From the cell containing the given text, extract its center point as [X, Y] coordinate. 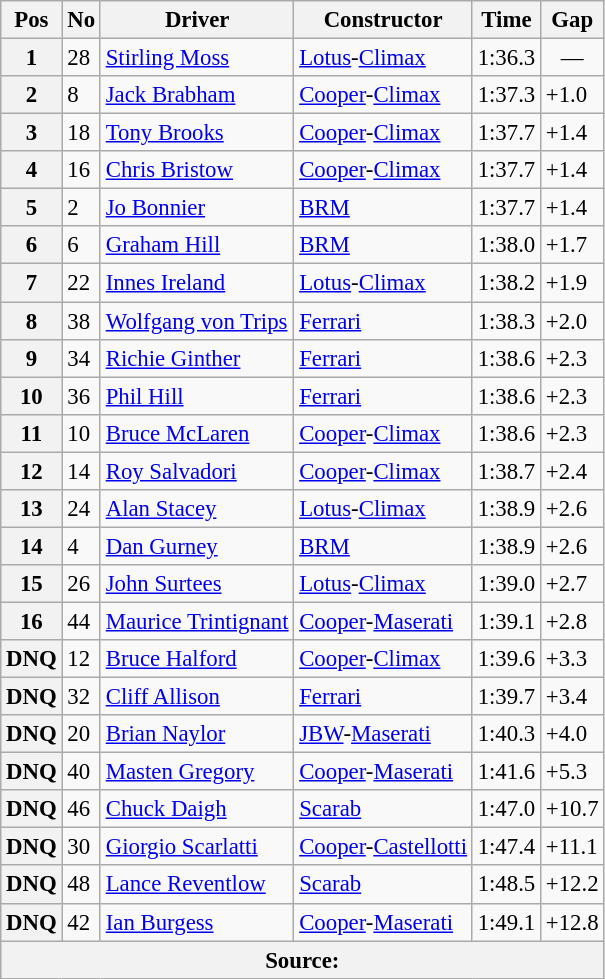
Innes Ireland [196, 283]
22 [81, 283]
3 [32, 133]
— [572, 58]
1:40.3 [506, 734]
1:47.0 [506, 809]
7 [32, 283]
JBW-Maserati [383, 734]
Maurice Trintignant [196, 621]
Graham Hill [196, 245]
1:38.3 [506, 321]
John Surtees [196, 584]
36 [81, 396]
Cooper-Castellotti [383, 847]
+2.0 [572, 321]
46 [81, 809]
No [81, 20]
1:37.3 [506, 95]
Alan Stacey [196, 509]
Lance Reventlow [196, 885]
Bruce McLaren [196, 433]
+2.8 [572, 621]
1:38.7 [506, 471]
26 [81, 584]
24 [81, 509]
20 [81, 734]
Masten Gregory [196, 772]
5 [32, 208]
Dan Gurney [196, 546]
Phil Hill [196, 396]
Brian Naylor [196, 734]
Driver [196, 20]
Jo Bonnier [196, 208]
+1.9 [572, 283]
1:38.2 [506, 283]
1:39.1 [506, 621]
38 [81, 321]
Gap [572, 20]
28 [81, 58]
18 [81, 133]
+5.3 [572, 772]
1:36.3 [506, 58]
1:39.7 [506, 697]
1:48.5 [506, 885]
Constructor [383, 20]
+11.1 [572, 847]
Wolfgang von Trips [196, 321]
Stirling Moss [196, 58]
Bruce Halford [196, 659]
Chris Bristow [196, 170]
+4.0 [572, 734]
30 [81, 847]
1:41.6 [506, 772]
1:39.6 [506, 659]
1:38.0 [506, 245]
Cliff Allison [196, 697]
15 [32, 584]
34 [81, 358]
48 [81, 885]
+2.4 [572, 471]
1:39.0 [506, 584]
Jack Brabham [196, 95]
1:47.4 [506, 847]
+12.2 [572, 885]
1:49.1 [506, 922]
Time [506, 20]
32 [81, 697]
44 [81, 621]
9 [32, 358]
+3.4 [572, 697]
13 [32, 509]
11 [32, 433]
Chuck Daigh [196, 809]
40 [81, 772]
+2.7 [572, 584]
Giorgio Scarlatti [196, 847]
Pos [32, 20]
Richie Ginther [196, 358]
42 [81, 922]
+10.7 [572, 809]
Ian Burgess [196, 922]
+12.8 [572, 922]
Source: [302, 960]
+1.7 [572, 245]
Tony Brooks [196, 133]
+3.3 [572, 659]
+1.0 [572, 95]
Roy Salvadori [196, 471]
1 [32, 58]
